Locate the cell with the specified text and output its [X, Y] center coordinate. 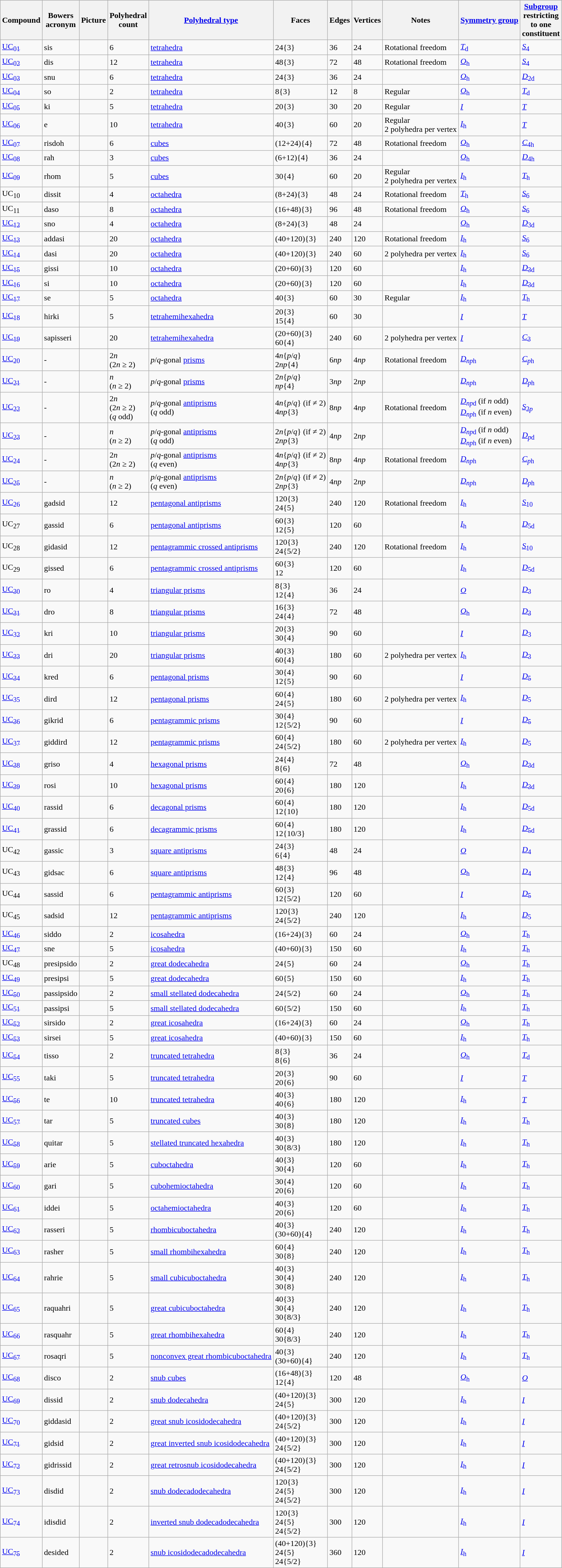
UC20 [21, 360]
60{4}12{10/3} [301, 829]
40{3}30{8} [301, 1121]
truncated cubes [211, 1121]
hirki [61, 316]
giddasid [61, 1421]
UC12 [21, 224]
UC64 [21, 1278]
40{3}60{4} [301, 656]
8{3}8{6} [301, 1056]
UC28 [21, 547]
UC42 [21, 850]
rosi [61, 786]
UC13 [21, 239]
so [61, 92]
kri [61, 633]
8{3} [301, 92]
(16+48){3} [301, 209]
raquahri [61, 1308]
UC21 [21, 381]
60{4}24{5} [301, 699]
D4h [541, 158]
UC03 [21, 77]
cubohemioctahedra [211, 1186]
UC29 [21, 568]
Polyhedral type [211, 20]
30{4}12{5} [301, 677]
UC09 [21, 176]
UC71 [21, 1443]
snub dodecadodecahedra [211, 1491]
UC44 [21, 894]
te [61, 1099]
UC62 [21, 1230]
UC06 [21, 125]
tisso [61, 1056]
UC11 [21, 209]
(12+24){4} [301, 143]
gissi [61, 268]
UC61 [21, 1208]
gidsid [61, 1443]
snub cubes [211, 1378]
60{5/2} [301, 1008]
risdoh [61, 143]
desided [61, 1552]
48{3}12{4} [301, 872]
24{5/2} [301, 993]
30{4} [301, 176]
Dpd [541, 436]
UC45 [21, 916]
UC18 [21, 316]
UC02 [21, 62]
30{4}12{5/2} [301, 720]
60{3}12{5} [301, 525]
gadsid [61, 503]
Picture [93, 20]
daso [61, 209]
UC27 [21, 525]
sirsido [61, 1023]
sirsei [61, 1038]
UC33 [21, 656]
60{4}30{8} [301, 1252]
UC75 [21, 1552]
UC17 [21, 298]
dird [61, 699]
snu [61, 77]
UC34 [21, 677]
dro [61, 611]
UC55 [21, 1077]
UC56 [21, 1099]
60{4}24{5/2} [301, 742]
3np [340, 381]
inverted snub dodecadodecahedra [211, 1522]
60{3}12{5/2} [301, 894]
quitar [61, 1143]
60{4}12{10} [301, 807]
se [61, 298]
gassid [61, 525]
(40+120){3}24{5}24{5/2} [301, 1552]
rahrie [61, 1278]
24{5} [301, 964]
UC73 [21, 1491]
UC08 [21, 158]
UC60 [21, 1186]
iddei [61, 1208]
UC37 [21, 742]
gassic [61, 850]
sis [61, 47]
rhom [61, 176]
dasi [61, 254]
40{3}30{4}30{8} [301, 1278]
sno [61, 224]
ki [61, 106]
UC04 [21, 92]
UC01 [21, 47]
UC58 [21, 1143]
UC65 [21, 1308]
UC16 [21, 283]
gissed [61, 568]
UC24 [21, 460]
UC30 [21, 590]
UC22 [21, 408]
rassid [61, 807]
rasher [61, 1252]
(40+120){3}24{5} [301, 1400]
UC40 [21, 807]
UC48 [21, 964]
snub dodecahedra [211, 1400]
great retrosnub icosidodecahedra [211, 1465]
dis [61, 62]
40{3}30{4}30{8/3} [301, 1308]
rhombicuboctahedra [211, 1230]
UC36 [21, 720]
S2p [541, 408]
4n{p/q}2np{4} [301, 360]
great cubicuboctahedra [211, 1308]
small cubicuboctahedra [211, 1278]
40{3}20{6} [301, 1208]
e [61, 125]
30{4}20{6} [301, 1186]
dissit [61, 194]
(20+60){3}60{4} [301, 338]
2n{p/q}np{4} [301, 381]
48{3} [301, 62]
si [61, 283]
UC32 [21, 633]
16{3}24{4} [301, 611]
UC38 [21, 764]
great inverted snub icosidodecahedra [211, 1443]
Notes [421, 20]
60{4}30{8/3} [301, 1334]
20{3} [301, 106]
Vertices [368, 20]
addasi [61, 239]
sapisseri [61, 338]
gikrid [61, 720]
gidsac [61, 872]
UC14 [21, 254]
arie [61, 1164]
40{3}40{6} [301, 1099]
60{4}20{6} [301, 786]
great snub icosidodecahedra [211, 1421]
griso [61, 764]
UC49 [21, 978]
60{3}12 [301, 568]
24{3}6{4} [301, 850]
40{3}30{4} [301, 1164]
passipsido [61, 993]
UC05 [21, 106]
UC23 [21, 436]
Compound [21, 20]
UC54 [21, 1056]
octahemioctahedra [211, 1208]
UC69 [21, 1400]
UC74 [21, 1522]
sassid [61, 894]
grassid [61, 829]
passipsi [61, 1008]
Bowersacronym [61, 20]
dri [61, 656]
disdid [61, 1491]
UC43 [21, 872]
20{3}20{6} [301, 1077]
120{3}24{5} [301, 503]
UC59 [21, 1164]
tar [61, 1121]
UC53 [21, 1038]
gidrissid [61, 1465]
20{3}15{4} [301, 316]
great rhombihexahedra [211, 1334]
60{5} [301, 978]
idisdid [61, 1522]
rosaqri [61, 1356]
Edges [340, 20]
UC66 [21, 1334]
40{3}30{8/3} [301, 1143]
D2d [541, 77]
dissid [61, 1400]
UC26 [21, 503]
UC67 [21, 1356]
360 [340, 1552]
decagonal prisms [211, 807]
UC63 [21, 1252]
UC10 [21, 194]
presipsido [61, 964]
UC41 [21, 829]
Polyhedralcount [128, 20]
UC57 [21, 1121]
disco [61, 1378]
cuboctahedra [211, 1164]
nonconvex great rhombicuboctahedra [211, 1356]
presipsi [61, 978]
ro [61, 590]
rasseri [61, 1230]
UC19 [21, 338]
sne [61, 949]
rah [61, 158]
UC72 [21, 1465]
UC35 [21, 699]
UC47 [21, 949]
Symmetry group [490, 20]
kred [61, 677]
UC52 [21, 1023]
20{3}30{4} [301, 633]
C3 [541, 338]
rasquahr [61, 1334]
sadsid [61, 916]
UC50 [21, 993]
UC25 [21, 481]
8{3}12{4} [301, 590]
Subgrouprestrictingto oneconstituent [541, 20]
C4h [541, 143]
UC70 [21, 1421]
UC51 [21, 1008]
siddo [61, 934]
Faces [301, 20]
UC39 [21, 786]
snub icosidodecadodecahedra [211, 1552]
6np [340, 360]
24{4}8{6} [301, 764]
giddird [61, 742]
stellated truncated hexahedra [211, 1143]
2n(2n ≥ 2)(q odd) [128, 408]
UC68 [21, 1378]
(16+48){3}12{4} [301, 1378]
(6+12){4} [301, 158]
UC15 [21, 268]
UC46 [21, 934]
gari [61, 1186]
gidasid [61, 547]
UC31 [21, 611]
UC07 [21, 143]
small rhombihexahedra [211, 1252]
taki [61, 1077]
decagrammic prisms [211, 829]
